Determine the (x, y) coordinate at the center of the cell enclosing the given text.  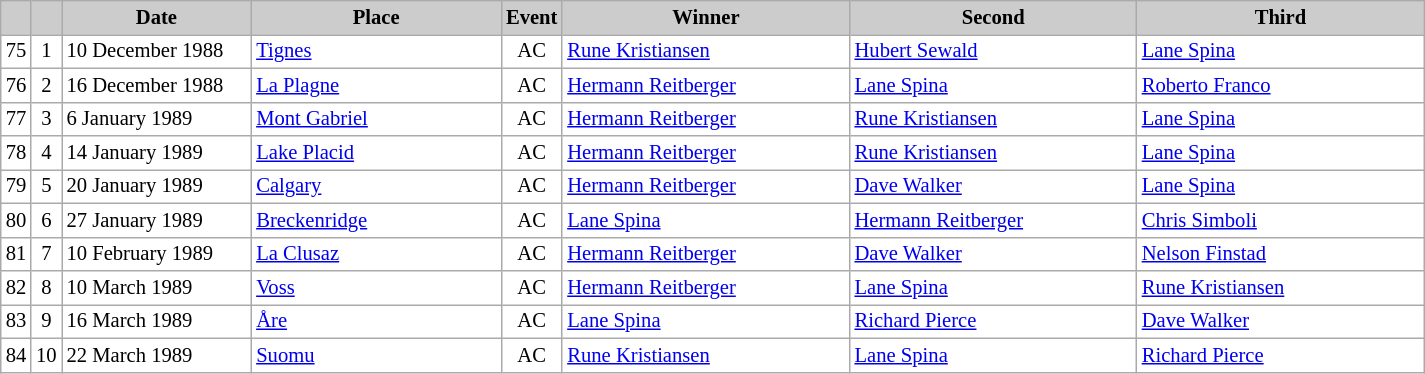
7 (46, 254)
75 (16, 51)
La Plagne (376, 85)
10 (46, 355)
16 March 1989 (157, 321)
16 December 1988 (157, 85)
Hubert Sewald (994, 51)
9 (46, 321)
Calgary (376, 186)
78 (16, 153)
4 (46, 153)
Breckenridge (376, 220)
Tignes (376, 51)
Chris Simboli (1280, 220)
6 January 1989 (157, 119)
La Clusaz (376, 254)
Second (994, 17)
20 January 1989 (157, 186)
Voss (376, 287)
76 (16, 85)
5 (46, 186)
22 March 1989 (157, 355)
Third (1280, 17)
83 (16, 321)
Åre (376, 321)
10 December 1988 (157, 51)
27 January 1989 (157, 220)
14 January 1989 (157, 153)
Nelson Finstad (1280, 254)
1 (46, 51)
82 (16, 287)
Roberto Franco (1280, 85)
81 (16, 254)
84 (16, 355)
80 (16, 220)
8 (46, 287)
Place (376, 17)
3 (46, 119)
77 (16, 119)
Winner (706, 17)
10 March 1989 (157, 287)
Date (157, 17)
Mont Gabriel (376, 119)
10 February 1989 (157, 254)
79 (16, 186)
6 (46, 220)
2 (46, 85)
Suomu (376, 355)
Event (532, 17)
Lake Placid (376, 153)
